Return [x, y] of the center of cell containing provided text 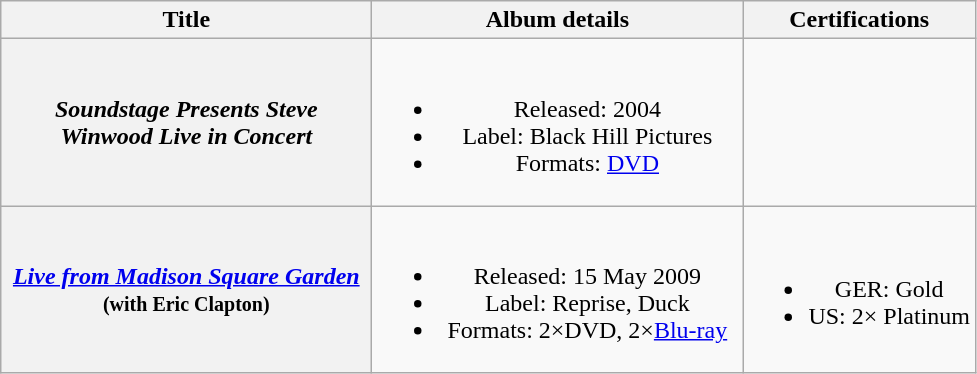
Album details [558, 20]
Soundstage Presents Steve Winwood Live in Concert [186, 122]
Released: 2004Label: Black Hill PicturesFormats: DVD [558, 122]
Title [186, 20]
GER: GoldUS: 2× Platinum [860, 290]
Certifications [860, 20]
Released: 15 May 2009Label: Reprise, DuckFormats: 2×DVD, 2×Blu-ray [558, 290]
Live from Madison Square Garden(with Eric Clapton) [186, 290]
